Extract the [x, y] coordinate from the center of the cell holding the provided text.  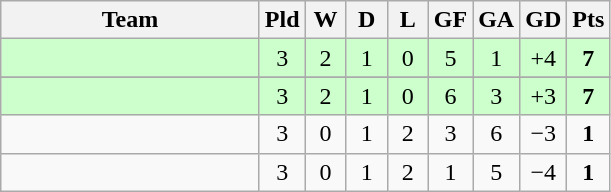
−4 [544, 172]
GD [544, 20]
Pld [282, 20]
GA [496, 20]
+4 [544, 58]
Team [130, 20]
Pts [588, 20]
L [408, 20]
GF [450, 20]
−3 [544, 134]
+3 [544, 96]
D [366, 20]
W [326, 20]
